Output the [X, Y] coordinate of the center of the cell containing the given text.  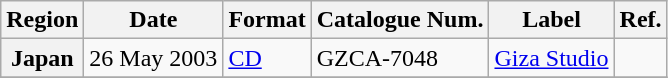
Ref. [640, 20]
26 May 2003 [154, 58]
GZCA-7048 [400, 58]
Region [42, 20]
Label [552, 20]
Giza Studio [552, 58]
Date [154, 20]
Format [267, 20]
Japan [42, 58]
Catalogue Num. [400, 20]
CD [267, 58]
